Capture the cell that displays the provided text and extract its [X, Y] central coordinate. 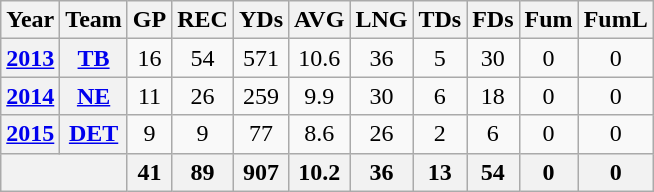
TB [94, 58]
41 [149, 172]
NE [94, 96]
77 [260, 134]
DET [94, 134]
259 [260, 96]
REC [203, 20]
10.2 [320, 172]
2014 [30, 96]
Team [94, 20]
AVG [320, 20]
18 [493, 96]
11 [149, 96]
FumL [616, 20]
FDs [493, 20]
TDs [440, 20]
16 [149, 58]
907 [260, 172]
5 [440, 58]
13 [440, 172]
Year [30, 20]
571 [260, 58]
GP [149, 20]
2013 [30, 58]
YDs [260, 20]
9.9 [320, 96]
2015 [30, 134]
10.6 [320, 58]
8.6 [320, 134]
Fum [548, 20]
2 [440, 134]
LNG [382, 20]
89 [203, 172]
